Provide the [x, y] coordinate of the cell's center where the given text is located.  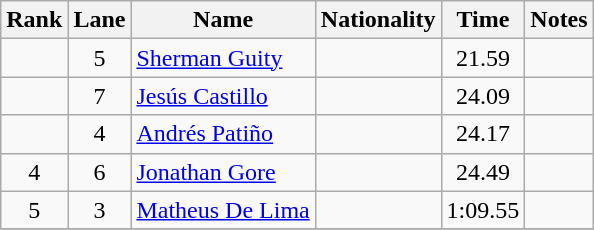
Nationality [378, 20]
Rank [34, 20]
Matheus De Lima [223, 210]
21.59 [483, 58]
1:09.55 [483, 210]
Notes [559, 20]
6 [100, 172]
24.09 [483, 96]
Lane [100, 20]
3 [100, 210]
24.49 [483, 172]
Sherman Guity [223, 58]
Time [483, 20]
7 [100, 96]
24.17 [483, 134]
Name [223, 20]
Jonathan Gore [223, 172]
Jesús Castillo [223, 96]
Andrés Patiño [223, 134]
